For the text-containing cell, return its midpoint in (x, y) coordinate format. 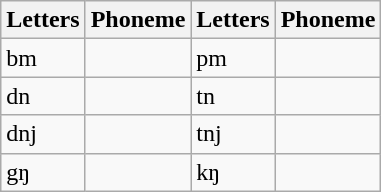
tn (233, 96)
kŋ (233, 172)
dnj (43, 134)
bm (43, 58)
dn (43, 96)
pm (233, 58)
gŋ (43, 172)
tnj (233, 134)
